Capture the cell that displays the provided text and extract its (x, y) central coordinate. 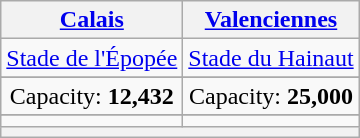
Capacity: 25,000 (271, 96)
Stade du Hainaut (271, 58)
Calais (92, 20)
Capacity: 12,432 (92, 96)
Valenciennes (271, 20)
Stade de l'Épopée (92, 58)
